Identify which cell holds the provided text, then report its [X, Y] central coordinate. 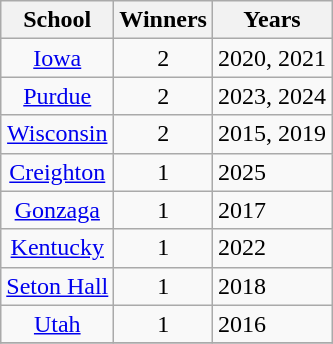
Gonzaga [58, 210]
Creighton [58, 172]
Wisconsin [58, 134]
2017 [272, 210]
Iowa [58, 58]
2020, 2021 [272, 58]
2016 [272, 324]
Seton Hall [58, 286]
Years [272, 20]
School [58, 20]
Winners [164, 20]
2023, 2024 [272, 96]
2025 [272, 172]
Kentucky [58, 248]
2018 [272, 286]
Utah [58, 324]
2022 [272, 248]
Purdue [58, 96]
2015, 2019 [272, 134]
